Search for the cell housing the specified text and yield its [X, Y] center coordinate. 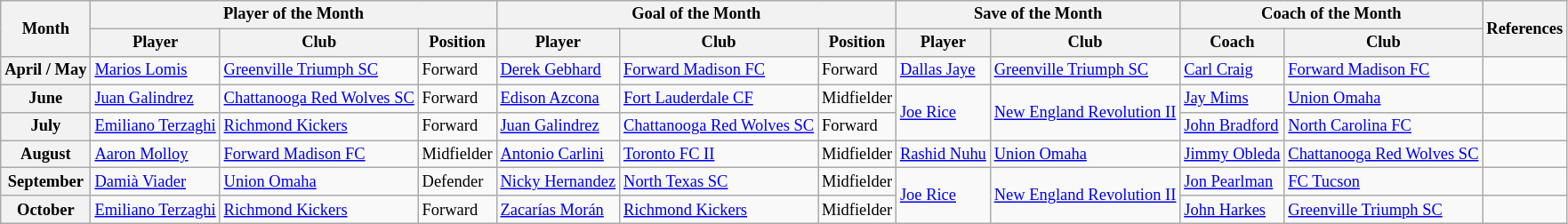
Month [46, 28]
August [46, 155]
References [1524, 28]
Player of the Month [293, 14]
Damià Viader [155, 181]
Carl Craig [1233, 71]
Coach [1233, 43]
North Texas SC [719, 181]
October [46, 210]
Dallas Jaye [943, 71]
September [46, 181]
Aaron Molloy [155, 155]
FC Tucson [1384, 181]
Rashid Nuhu [943, 155]
Toronto FC II [719, 155]
North Carolina FC [1384, 126]
John Bradford [1233, 126]
Jon Pearlman [1233, 181]
Antonio Carlini [559, 155]
Marios Lomis [155, 71]
Jimmy Obleda [1233, 155]
Zacarías Morán [559, 210]
Nicky Hernandez [559, 181]
Defender [457, 181]
Save of the Month [1037, 14]
April / May [46, 71]
Derek Gebhard [559, 71]
Edison Azcona [559, 98]
Fort Lauderdale CF [719, 98]
Goal of the Month [696, 14]
Coach of the Month [1331, 14]
John Harkes [1233, 210]
July [46, 126]
Jay Mims [1233, 98]
June [46, 98]
